Return [X, Y] of the center of cell containing provided text 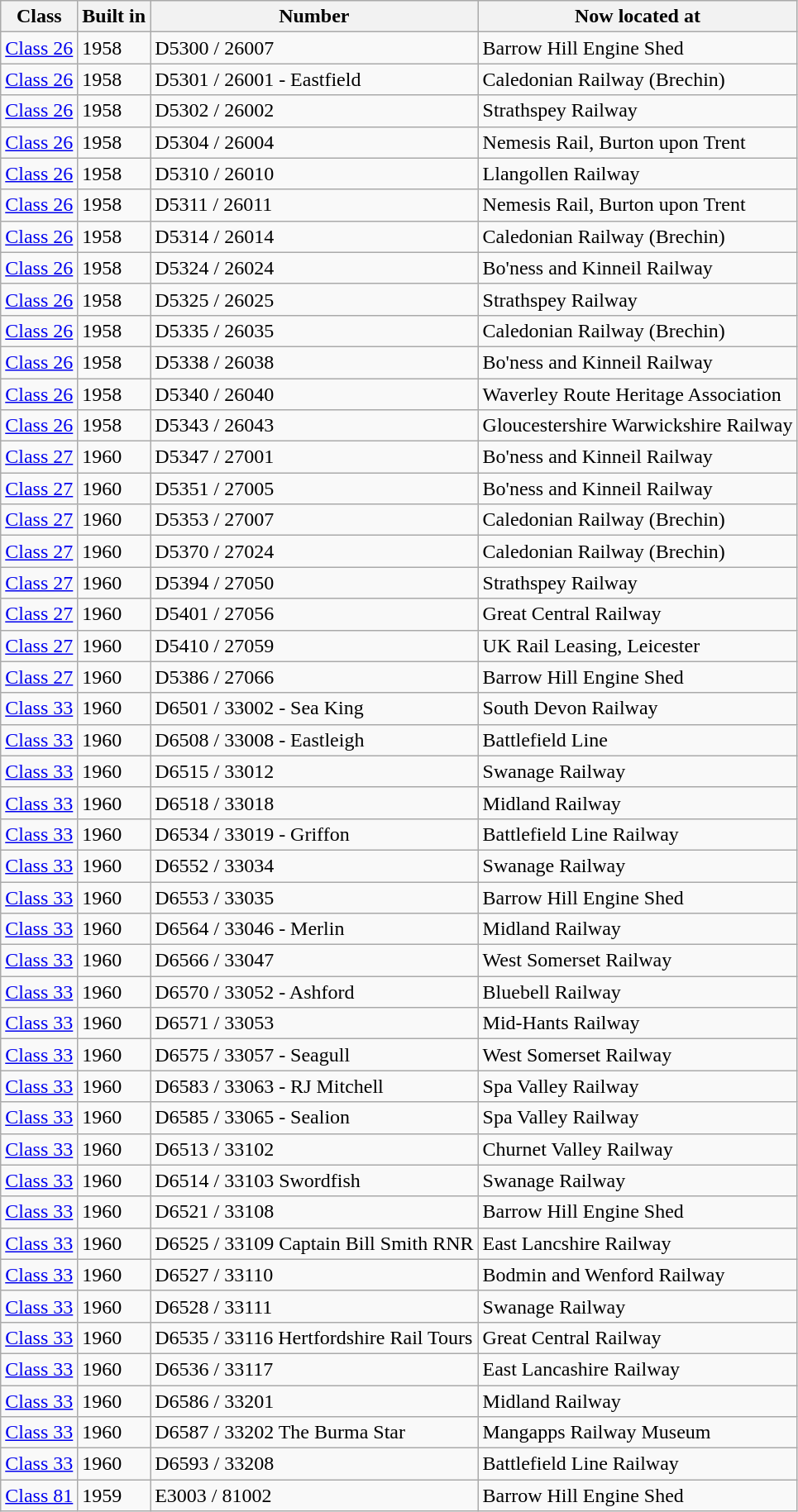
D5302 / 26002 [314, 111]
Number [314, 17]
D5353 / 27007 [314, 520]
D5310 / 26010 [314, 174]
D6564 / 33046 - Merlin [314, 929]
D6575 / 33057 - Seagull [314, 1055]
D6571 / 33053 [314, 1023]
D6552 / 33034 [314, 866]
D6587 / 33202 The Burma Star [314, 1433]
D6515 / 33012 [314, 771]
D5301 / 26001 - Eastfield [314, 79]
D6536 / 33117 [314, 1369]
E3003 / 81002 [314, 1495]
D5311 / 26011 [314, 205]
Built in [114, 17]
D5410 / 27059 [314, 646]
D5340 / 26040 [314, 394]
D6534 / 33019 - Griffon [314, 834]
D6527 / 33110 [314, 1275]
D6566 / 33047 [314, 961]
D6501 / 33002 - Sea King [314, 708]
1959 [114, 1495]
Waverley Route Heritage Association [638, 394]
D6513 / 33102 [314, 1149]
D6593 / 33208 [314, 1464]
Gloucestershire Warwickshire Railway [638, 426]
D5347 / 27001 [314, 457]
D5386 / 27066 [314, 677]
D5338 / 26038 [314, 362]
D5325 / 26025 [314, 299]
D6525 / 33109 Captain Bill Smith RNR [314, 1243]
Class [40, 17]
D6508 / 33008 - Eastleigh [314, 740]
D6583 / 33063 - RJ Mitchell [314, 1086]
D6535 / 33116 Hertfordshire Rail Tours [314, 1338]
East Lancashire Railway [638, 1369]
D5335 / 26035 [314, 331]
D5370 / 27024 [314, 551]
Class 81 [40, 1495]
D5314 / 26014 [314, 236]
D6570 / 33052 - Ashford [314, 992]
D6518 / 33018 [314, 803]
Bluebell Railway [638, 992]
D5343 / 26043 [314, 426]
Mid-Hants Railway [638, 1023]
D5401 / 27056 [314, 614]
D5300 / 26007 [314, 48]
Battlefield Line [638, 740]
D5394 / 27050 [314, 583]
D6553 / 33035 [314, 897]
D5304 / 26004 [314, 142]
Bodmin and Wenford Railway [638, 1275]
South Devon Railway [638, 708]
D6586 / 33201 [314, 1401]
D5324 / 26024 [314, 268]
East Lancshire Railway [638, 1243]
Churnet Valley Railway [638, 1149]
D6521 / 33108 [314, 1212]
D6528 / 33111 [314, 1306]
D5351 / 27005 [314, 489]
UK Rail Leasing, Leicester [638, 646]
D6585 / 33065 - Sealion [314, 1118]
Mangapps Railway Museum [638, 1433]
D6514 / 33103 Swordfish [314, 1181]
Now located at [638, 17]
Llangollen Railway [638, 174]
